Find where the given text appears and provide that cell's center as [X, Y] coordinate. 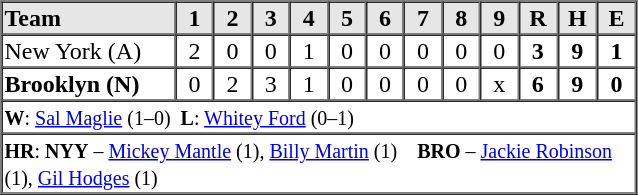
8 [461, 18]
4 [309, 18]
x [499, 84]
H [576, 18]
HR: NYY – Mickey Mantle (1), Billy Martin (1) BRO – Jackie Robinson (1), Gil Hodges (1) [319, 164]
5 [347, 18]
R [538, 18]
New York (A) [89, 50]
7 [423, 18]
E [616, 18]
Team [89, 18]
Brooklyn (N) [89, 84]
W: Sal Maglie (1–0) L: Whitey Ford (0–1) [319, 116]
